Detect which cell encompasses the target text, then output its [x, y] center coordinate. 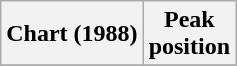
Peakposition [189, 34]
Chart (1988) [72, 34]
